Capture the cell that displays the provided text and extract its (X, Y) central coordinate. 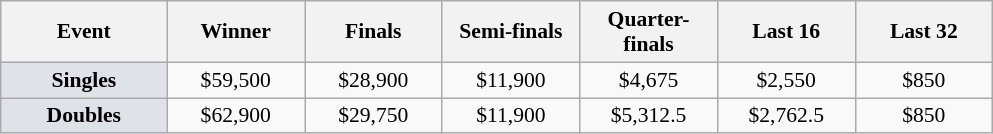
$2,550 (786, 80)
$59,500 (236, 80)
Event (84, 32)
$62,900 (236, 116)
Semi-finals (511, 32)
Last 16 (786, 32)
Winner (236, 32)
Last 32 (924, 32)
Singles (84, 80)
$28,900 (373, 80)
$4,675 (649, 80)
$5,312.5 (649, 116)
Doubles (84, 116)
Quarter-finals (649, 32)
$29,750 (373, 116)
Finals (373, 32)
$2,762.5 (786, 116)
